Capture the cell that displays the provided text and extract its (X, Y) central coordinate. 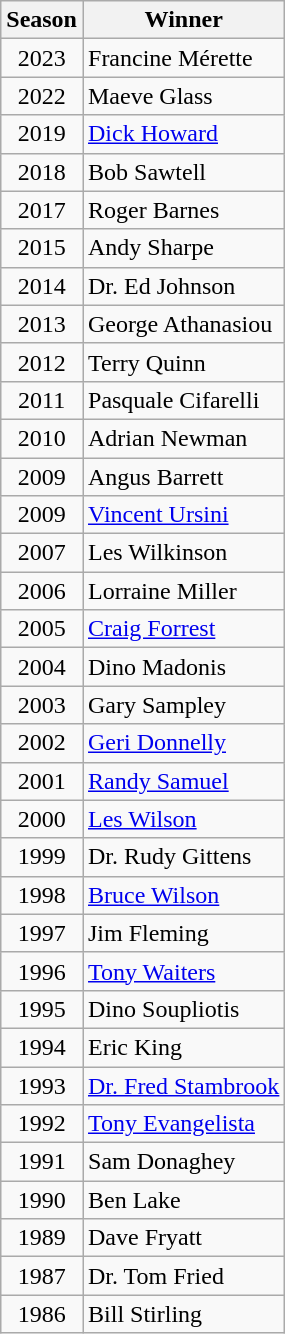
2004 (42, 667)
Terry Quinn (183, 362)
Francine Mérette (183, 58)
2017 (42, 210)
Les Wilson (183, 819)
Dr. Rudy Gittens (183, 857)
2015 (42, 248)
Pasquale Cifarelli (183, 400)
Tony Waiters (183, 971)
Sam Donaghey (183, 1162)
Adrian Newman (183, 438)
1998 (42, 895)
2000 (42, 819)
1986 (42, 1314)
1991 (42, 1162)
1992 (42, 1124)
Jim Fleming (183, 933)
2023 (42, 58)
2014 (42, 286)
1997 (42, 933)
2002 (42, 743)
Dr. Ed Johnson (183, 286)
Bob Sawtell (183, 172)
1990 (42, 1200)
1987 (42, 1276)
Angus Barrett (183, 477)
Andy Sharpe (183, 248)
2003 (42, 705)
2019 (42, 134)
2010 (42, 438)
Dino Madonis (183, 667)
2013 (42, 324)
Bruce Wilson (183, 895)
2005 (42, 629)
2022 (42, 96)
Dave Fryatt (183, 1238)
2006 (42, 591)
1993 (42, 1085)
Tony Evangelista (183, 1124)
1996 (42, 971)
2012 (42, 362)
Lorraine Miller (183, 591)
Vincent Ursini (183, 515)
2007 (42, 553)
Season (42, 20)
Bill Stirling (183, 1314)
1994 (42, 1047)
Dr. Fred Stambrook (183, 1085)
2001 (42, 781)
1989 (42, 1238)
Les Wilkinson (183, 553)
2018 (42, 172)
Roger Barnes (183, 210)
Craig Forrest (183, 629)
Dick Howard (183, 134)
Winner (183, 20)
Maeve Glass (183, 96)
Eric King (183, 1047)
1995 (42, 1009)
Dr. Tom Fried (183, 1276)
1999 (42, 857)
Geri Donnelly (183, 743)
2011 (42, 400)
Randy Samuel (183, 781)
Dino Soupliotis (183, 1009)
Gary Sampley (183, 705)
Ben Lake (183, 1200)
George Athanasiou (183, 324)
